Return the [x, y] coordinate for the center point of the cell that contains the specified text.  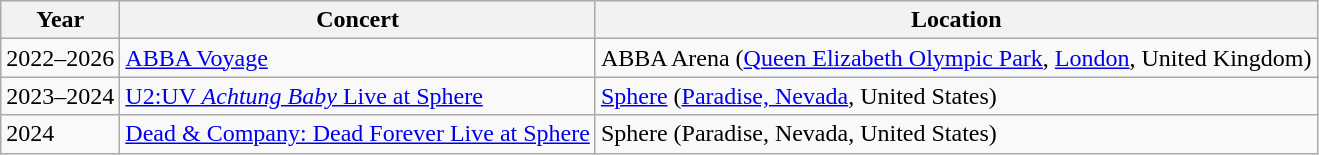
2024 [60, 134]
Location [956, 20]
ABBA Voyage [358, 58]
Year [60, 20]
2023–2024 [60, 96]
ABBA Arena (Queen Elizabeth Olympic Park, London, United Kingdom) [956, 58]
Dead & Company: Dead Forever Live at Sphere [358, 134]
2022–2026 [60, 58]
U2:UV Achtung Baby Live at Sphere [358, 96]
Concert [358, 20]
